Capture the cell that displays the provided text and extract its (X, Y) central coordinate. 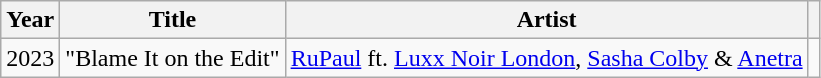
"Blame It on the Edit" (172, 58)
2023 (30, 58)
Title (172, 20)
Artist (546, 20)
Year (30, 20)
RuPaul ft. Luxx Noir London, Sasha Colby & Anetra (546, 58)
